Output the (x, y) coordinate of the center of the cell containing the given text.  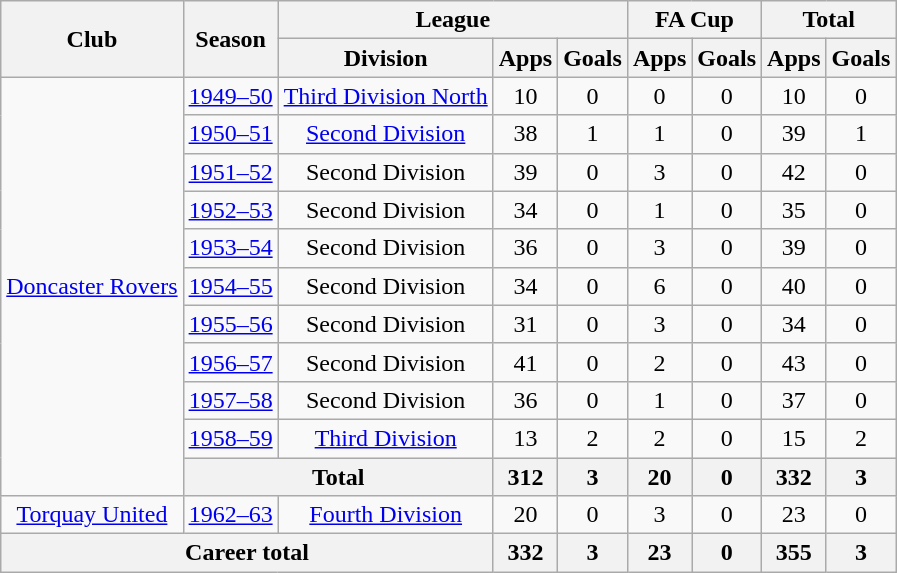
Career total (247, 553)
Division (386, 58)
Doncaster Rovers (92, 286)
40 (794, 286)
1954–55 (230, 286)
41 (525, 362)
31 (525, 324)
Season (230, 39)
Fourth Division (386, 515)
Club (92, 39)
35 (794, 210)
1962–63 (230, 515)
1955–56 (230, 324)
League (452, 20)
43 (794, 362)
15 (794, 438)
6 (659, 286)
42 (794, 172)
1951–52 (230, 172)
1956–57 (230, 362)
38 (525, 134)
355 (794, 553)
1949–50 (230, 96)
FA Cup (694, 20)
1953–54 (230, 248)
Torquay United (92, 515)
1950–51 (230, 134)
13 (525, 438)
37 (794, 400)
1958–59 (230, 438)
1952–53 (230, 210)
1957–58 (230, 400)
Third Division (386, 438)
Third Division North (386, 96)
312 (525, 477)
